Return [X, Y] of the center of cell containing provided text 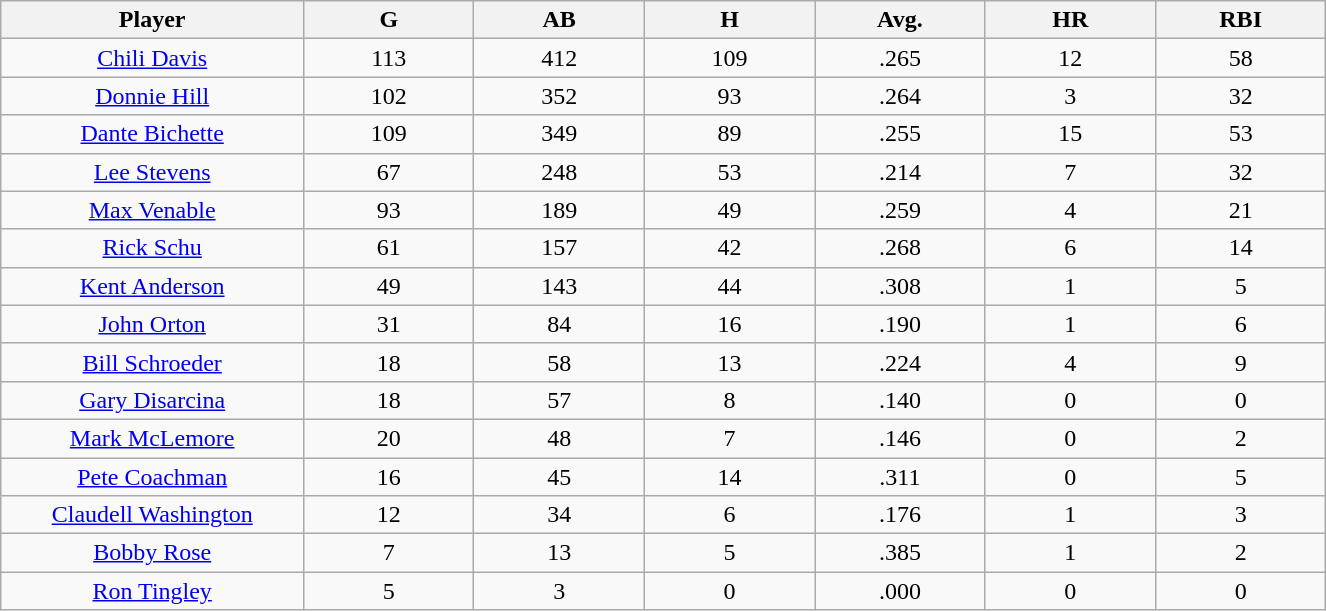
G [389, 20]
.268 [900, 248]
Rick Schu [152, 248]
HR [1070, 20]
143 [559, 286]
31 [389, 324]
Player [152, 20]
.176 [900, 515]
.214 [900, 172]
67 [389, 172]
.259 [900, 210]
42 [729, 248]
57 [559, 400]
Dante Bichette [152, 134]
9 [1240, 362]
.146 [900, 438]
Max Venable [152, 210]
.140 [900, 400]
45 [559, 477]
157 [559, 248]
61 [389, 248]
H [729, 20]
21 [1240, 210]
Lee Stevens [152, 172]
Pete Coachman [152, 477]
349 [559, 134]
Claudell Washington [152, 515]
15 [1070, 134]
.255 [900, 134]
Avg. [900, 20]
248 [559, 172]
189 [559, 210]
412 [559, 58]
Ron Tingley [152, 591]
Bill Schroeder [152, 362]
.000 [900, 591]
.385 [900, 553]
.311 [900, 477]
20 [389, 438]
Gary Disarcina [152, 400]
.308 [900, 286]
John Orton [152, 324]
.224 [900, 362]
.264 [900, 96]
113 [389, 58]
84 [559, 324]
Kent Anderson [152, 286]
Chili Davis [152, 58]
89 [729, 134]
.190 [900, 324]
Donnie Hill [152, 96]
Mark McLemore [152, 438]
34 [559, 515]
.265 [900, 58]
AB [559, 20]
48 [559, 438]
8 [729, 400]
352 [559, 96]
Bobby Rose [152, 553]
44 [729, 286]
RBI [1240, 20]
102 [389, 96]
